Return [x, y] of the center of cell containing provided text 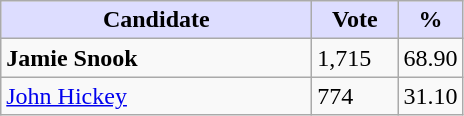
31.10 [430, 96]
Jamie Snook [156, 58]
Vote [355, 20]
1,715 [355, 58]
68.90 [430, 58]
John Hickey [156, 96]
774 [355, 96]
Candidate [156, 20]
% [430, 20]
